Return [X, Y] of the center of cell containing provided text 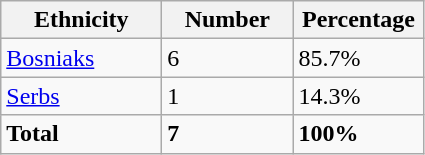
85.7% [358, 58]
Bosniaks [82, 58]
1 [228, 96]
7 [228, 134]
Percentage [358, 20]
14.3% [358, 96]
100% [358, 134]
6 [228, 58]
Number [228, 20]
Ethnicity [82, 20]
Serbs [82, 96]
Total [82, 134]
